For the text-containing cell, return its midpoint in (X, Y) coordinate format. 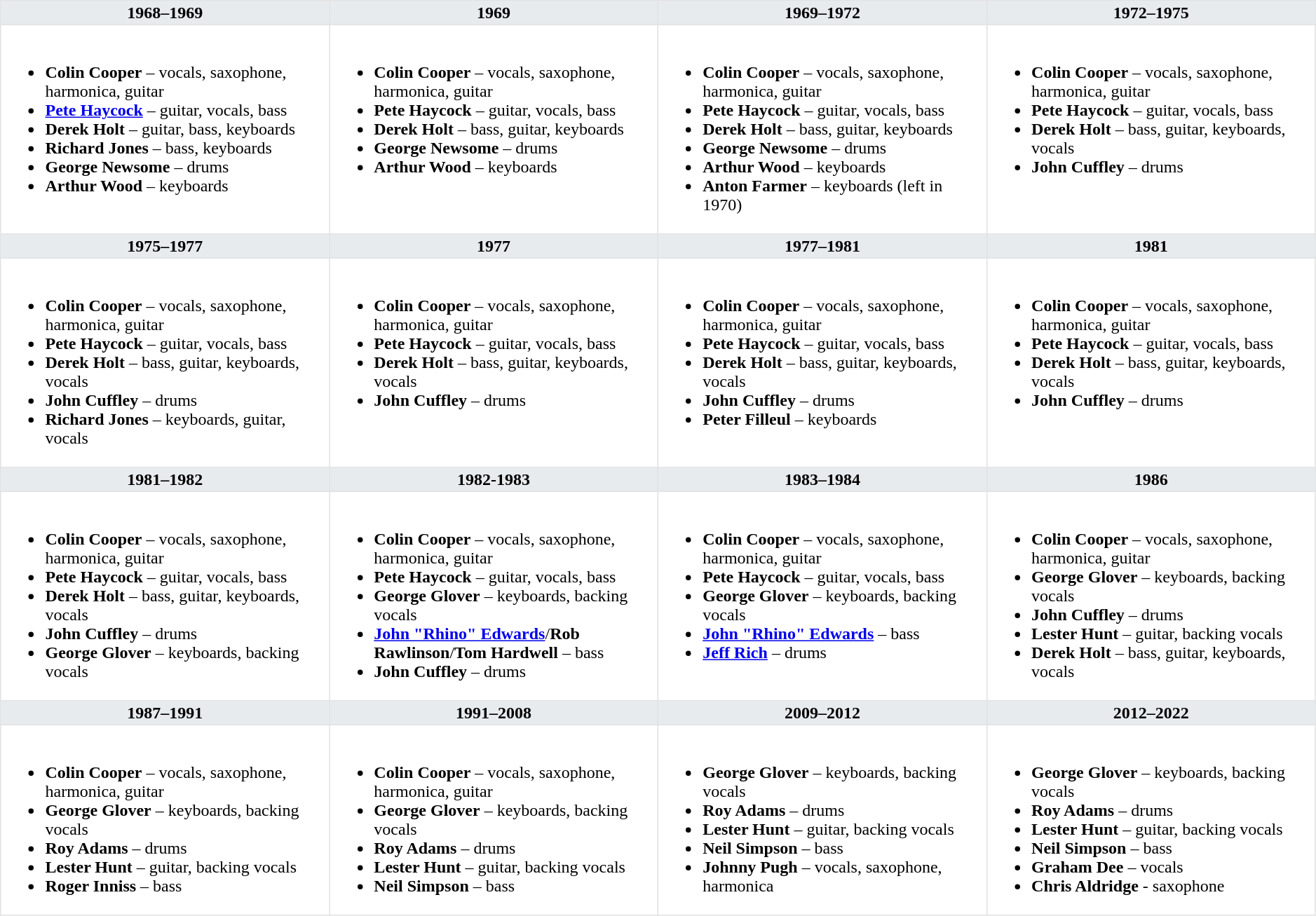
1991–2008 (494, 713)
1969–1972 (822, 13)
1987–1991 (165, 713)
1969 (494, 13)
1986 (1151, 479)
2009–2012 (822, 713)
1982-1983 (494, 479)
1981–1982 (165, 479)
1977 (494, 246)
1983–1984 (822, 479)
1972–1975 (1151, 13)
1977–1981 (822, 246)
1981 (1151, 246)
1975–1977 (165, 246)
1968–1969 (165, 13)
2012–2022 (1151, 713)
